Pinpoint the cell where the given text exists, returning its [X, Y] midpoint coordinate. 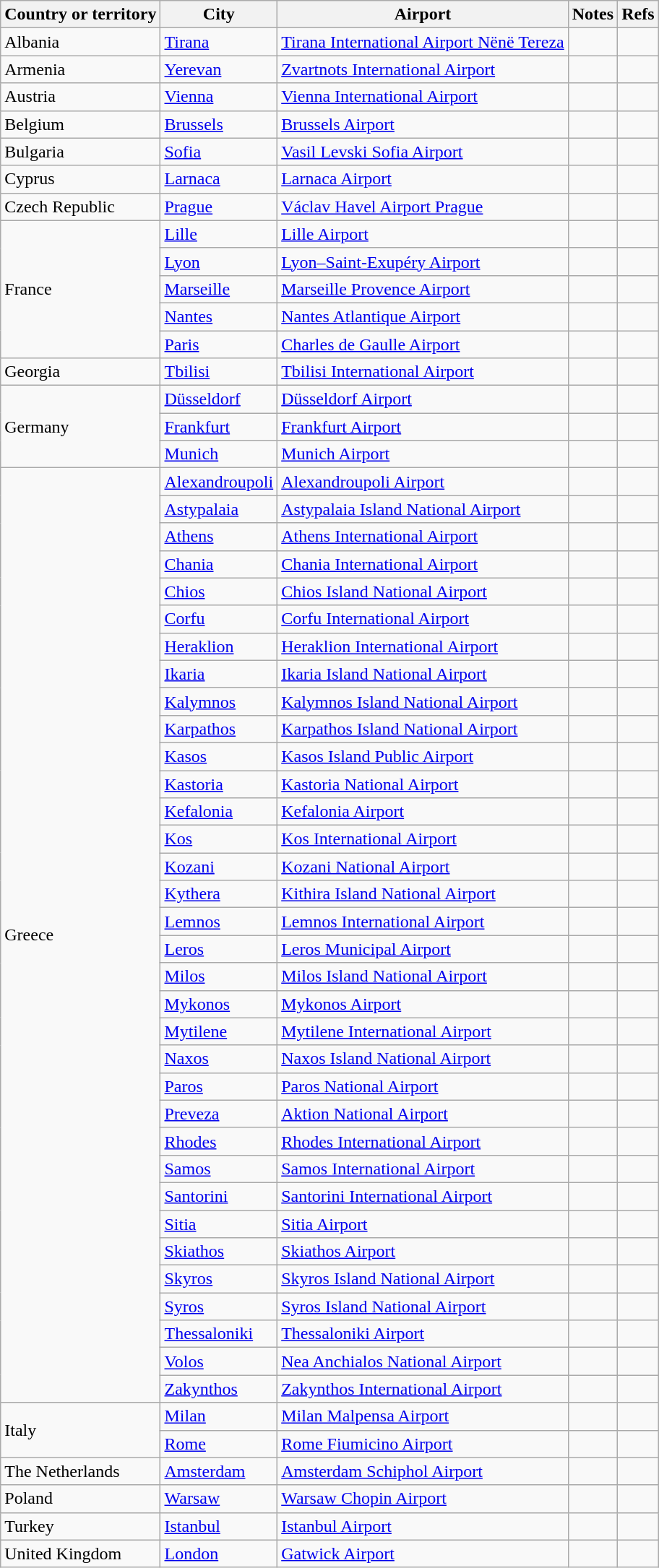
Karpathos [219, 729]
Astypalaia [219, 509]
Athens [219, 537]
Chania [219, 564]
Munich Airport [423, 454]
Leros Municipal Airport [423, 949]
Vasil Levski Sofia Airport [423, 152]
Kos International Airport [423, 839]
City [219, 14]
Larnaca Airport [423, 179]
Notes [593, 14]
Skiathos Airport [423, 1252]
Skyros [219, 1279]
Istanbul [219, 1526]
Cyprus [81, 179]
Alexandroupoli [219, 482]
Turkey [81, 1526]
Warsaw [219, 1499]
Vienna International Airport [423, 97]
Zvartnots International Airport [423, 69]
Germany [81, 427]
Santorini [219, 1196]
Nantes [219, 316]
Refs [638, 14]
Kasos Island Public Airport [423, 756]
Nea Anchialos National Airport [423, 1361]
Poland [81, 1499]
Naxos Island National Airport [423, 1059]
Italy [81, 1430]
Heraklion International Airport [423, 646]
Sofia [219, 152]
Lemnos [219, 922]
Brussels Airport [423, 124]
Paros National Airport [423, 1086]
Frankfurt Airport [423, 427]
Samos [219, 1169]
Düsseldorf Airport [423, 399]
Kastoria [219, 784]
Santorini International Airport [423, 1196]
Corfu International Airport [423, 619]
Ikaria Island National Airport [423, 674]
Zakynthos International Airport [423, 1389]
Naxos [219, 1059]
Paris [219, 345]
Milos Island National Airport [423, 976]
London [219, 1554]
The Netherlands [81, 1471]
Bulgaria [81, 152]
Leros [219, 949]
Gatwick Airport [423, 1554]
Ikaria [219, 674]
Milan [219, 1416]
Tirana [219, 42]
Lemnos International Airport [423, 922]
Marseille [219, 289]
Samos International Airport [423, 1169]
Mykonos Airport [423, 1004]
France [81, 289]
Sitia Airport [423, 1224]
Lille [219, 234]
Kalymnos [219, 701]
Czech Republic [81, 207]
Kithira Island National Airport [423, 894]
Marseille Provence Airport [423, 289]
Astypalaia Island National Airport [423, 509]
Kastoria National Airport [423, 784]
Skyros Island National Airport [423, 1279]
United Kingdom [81, 1554]
Kos [219, 839]
Tirana International Airport Nënë Tereza [423, 42]
Kefalonia Airport [423, 812]
Lyon [219, 261]
Thessaloniki Airport [423, 1334]
Chios Island National Airport [423, 592]
Brussels [219, 124]
Milan Malpensa Airport [423, 1416]
Kalymnos Island National Airport [423, 701]
Aktion National Airport [423, 1114]
Austria [81, 97]
Skiathos [219, 1252]
Thessaloniki [219, 1334]
Prague [219, 207]
Düsseldorf [219, 399]
Sitia [219, 1224]
Kozani National Airport [423, 867]
Rhodes International Airport [423, 1141]
Lyon–Saint-Exupéry Airport [423, 261]
Chios [219, 592]
Istanbul Airport [423, 1526]
Corfu [219, 619]
Chania International Airport [423, 564]
Airport [423, 14]
Kythera [219, 894]
Country or territory [81, 14]
Charles de Gaulle Airport [423, 345]
Tbilisi International Airport [423, 372]
Syros Island National Airport [423, 1307]
Albania [81, 42]
Rome Fiumicino Airport [423, 1444]
Belgium [81, 124]
Alexandroupoli Airport [423, 482]
Armenia [81, 69]
Karpathos Island National Airport [423, 729]
Tbilisi [219, 372]
Lille Airport [423, 234]
Syros [219, 1307]
Rhodes [219, 1141]
Mykonos [219, 1004]
Nantes Atlantique Airport [423, 316]
Georgia [81, 372]
Mytilene International Airport [423, 1031]
Paros [219, 1086]
Rome [219, 1444]
Preveza [219, 1114]
Greece [81, 935]
Kasos [219, 756]
Zakynthos [219, 1389]
Kefalonia [219, 812]
Yerevan [219, 69]
Munich [219, 454]
Vienna [219, 97]
Mytilene [219, 1031]
Kozani [219, 867]
Larnaca [219, 179]
Warsaw Chopin Airport [423, 1499]
Václav Havel Airport Prague [423, 207]
Amsterdam [219, 1471]
Volos [219, 1361]
Athens International Airport [423, 537]
Heraklion [219, 646]
Milos [219, 976]
Frankfurt [219, 427]
Amsterdam Schiphol Airport [423, 1471]
